Detect which cell encompasses the target text, then output its [X, Y] center coordinate. 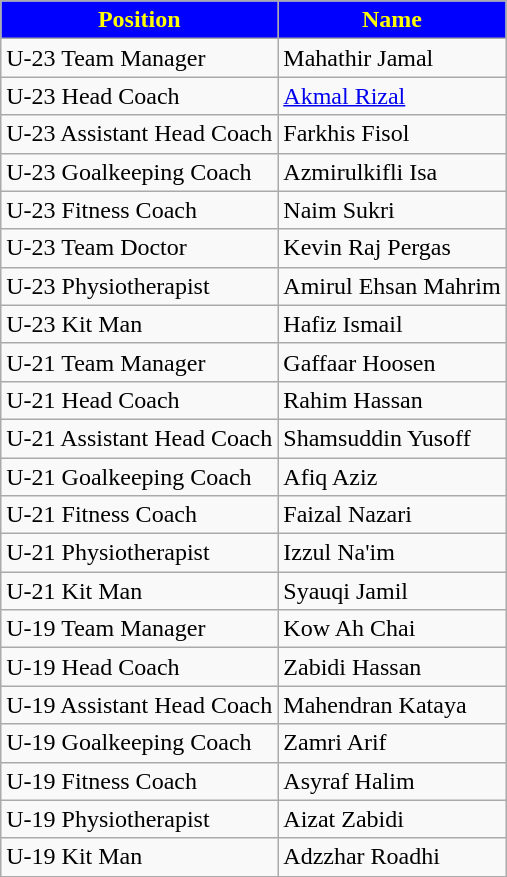
U-19 Assistant Head Coach [140, 705]
U-23 Assistant Head Coach [140, 134]
U-23 Team Manager [140, 58]
Naim Sukri [392, 210]
Syauqi Jamil [392, 591]
U-21 Goalkeeping Coach [140, 477]
U-23 Kit Man [140, 324]
U-21 Physiotherapist [140, 553]
U-19 Head Coach [140, 667]
Mahendran Kataya [392, 705]
Gaffaar Hoosen [392, 362]
U-21 Head Coach [140, 400]
U-19 Fitness Coach [140, 781]
U-19 Goalkeeping Coach [140, 743]
Izzul Na'im [392, 553]
U-23 Goalkeeping Coach [140, 172]
Rahim Hassan [392, 400]
Azmirulkifli Isa [392, 172]
Amirul Ehsan Mahrim [392, 286]
Afiq Aziz [392, 477]
U-23 Fitness Coach [140, 210]
U-23 Physiotherapist [140, 286]
Zabidi Hassan [392, 667]
Farkhis Fisol [392, 134]
Faizal Nazari [392, 515]
Position [140, 20]
U-23 Team Doctor [140, 248]
Adzzhar Roadhi [392, 857]
U-21 Kit Man [140, 591]
Akmal Rizal [392, 96]
Aizat Zabidi [392, 819]
Kow Ah Chai [392, 629]
U-21 Assistant Head Coach [140, 438]
Shamsuddin Yusoff [392, 438]
Zamri Arif [392, 743]
Mahathir Jamal [392, 58]
Hafiz Ismail [392, 324]
U-21 Fitness Coach [140, 515]
U-23 Head Coach [140, 96]
U-21 Team Manager [140, 362]
Asyraf Halim [392, 781]
U-19 Team Manager [140, 629]
Kevin Raj Pergas [392, 248]
Name [392, 20]
U-19 Kit Man [140, 857]
U-19 Physiotherapist [140, 819]
